Return the (x, y) coordinate for the center point of the cell that contains the specified text.  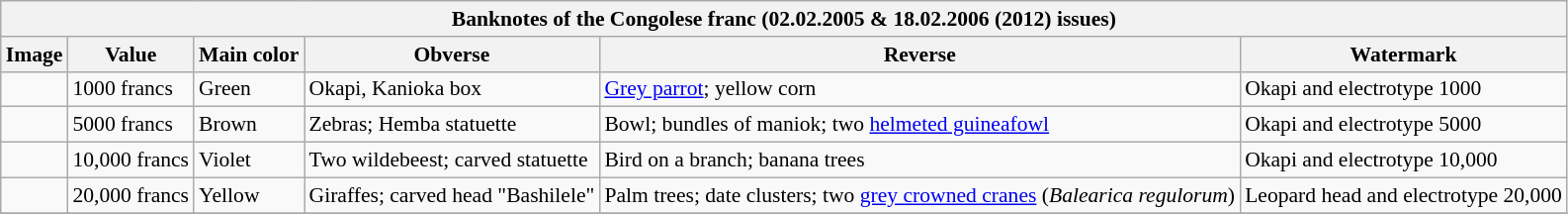
Violet (249, 160)
Reverse (919, 54)
Yellow (249, 195)
Banknotes of the Congolese franc (02.02.2005 & 18.02.2006 (2012) issues) (784, 19)
Palm trees; date clusters; two grey crowned cranes (Balearica regulorum) (919, 195)
Okapi and electrotype 5000 (1404, 125)
5000 francs (131, 125)
Grey parrot; yellow corn (919, 89)
Bird on a branch; banana trees (919, 160)
Giraffes; carved head "Bashilele" (453, 195)
1000 francs (131, 89)
Green (249, 89)
Watermark (1404, 54)
Brown (249, 125)
Two wildebeest; carved statuette (453, 160)
Obverse (453, 54)
Zebras; Hemba statuette (453, 125)
Okapi and electrotype 1000 (1404, 89)
Value (131, 54)
Main color (249, 54)
Okapi and electrotype 10,000 (1404, 160)
Bowl; bundles of maniok; two helmeted guineafowl (919, 125)
10,000 francs (131, 160)
Image (35, 54)
Okapi, Kanioka box (453, 89)
20,000 francs (131, 195)
Leopard head and electrotype 20,000 (1404, 195)
